Extract the (x, y) coordinate from the center of the cell holding the provided text.  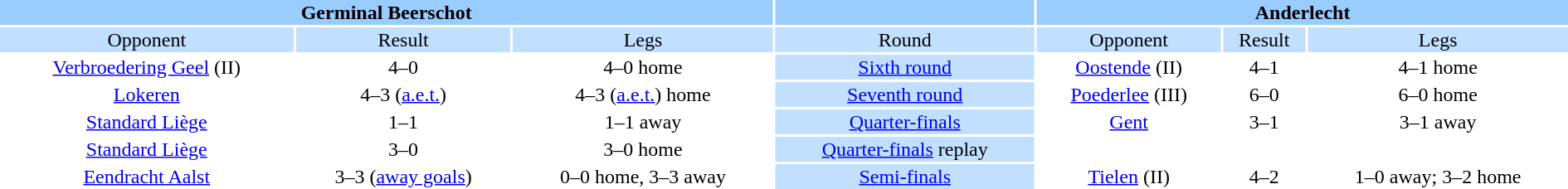
Quarter-finals replay (904, 149)
Round (904, 40)
Seventh round (904, 94)
Gent (1128, 122)
Sixth round (904, 67)
Poederlee (III) (1128, 94)
0–0 home, 3–3 away (644, 177)
6–0 home (1438, 94)
4–2 (1264, 177)
3–3 (away goals) (403, 177)
Anderlecht (1303, 12)
4–3 (a.e.t.) (403, 94)
3–1 away (1438, 122)
4–0 (403, 67)
4–0 home (644, 67)
4–1 home (1438, 67)
Semi-finals (904, 177)
Germinal Beerschot (387, 12)
3–1 (1264, 122)
4–1 (1264, 67)
1–0 away; 3–2 home (1438, 177)
Quarter-finals (904, 122)
Lokeren (147, 94)
3–0 home (644, 149)
1–1 (403, 122)
Verbroedering Geel (II) (147, 67)
Oostende (II) (1128, 67)
4–3 (a.e.t.) home (644, 94)
Eendracht Aalst (147, 177)
1–1 away (644, 122)
6–0 (1264, 94)
Tielen (II) (1128, 177)
3–0 (403, 149)
